Find where the given text appears and provide that cell's center as [x, y] coordinate. 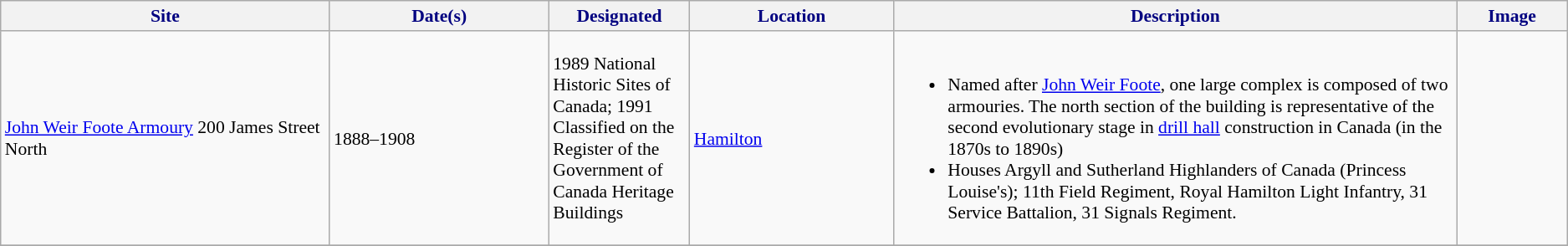
John Weir Foote Armoury 200 James Street North [166, 139]
Designated [619, 16]
Description [1175, 16]
1888–1908 [439, 139]
Location [791, 16]
Image [1512, 16]
Date(s) [439, 16]
1989 National Historic Sites of Canada; 1991 Classified on the Register of the Government of Canada Heritage Buildings [619, 139]
Hamilton [791, 139]
Site [166, 16]
